Capture the cell that displays the provided text and extract its [X, Y] central coordinate. 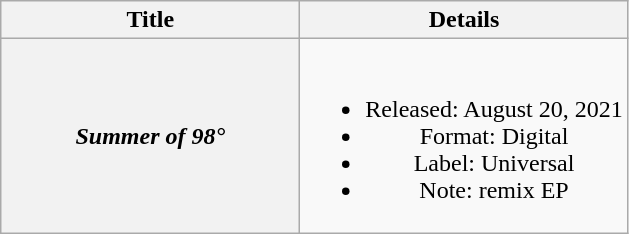
Released: August 20, 2021Format: DigitalLabel: UniversalNote: remix EP [464, 136]
Title [150, 20]
Summer of 98° [150, 136]
Details [464, 20]
